Locate the cell with the specified text and output its [x, y] center coordinate. 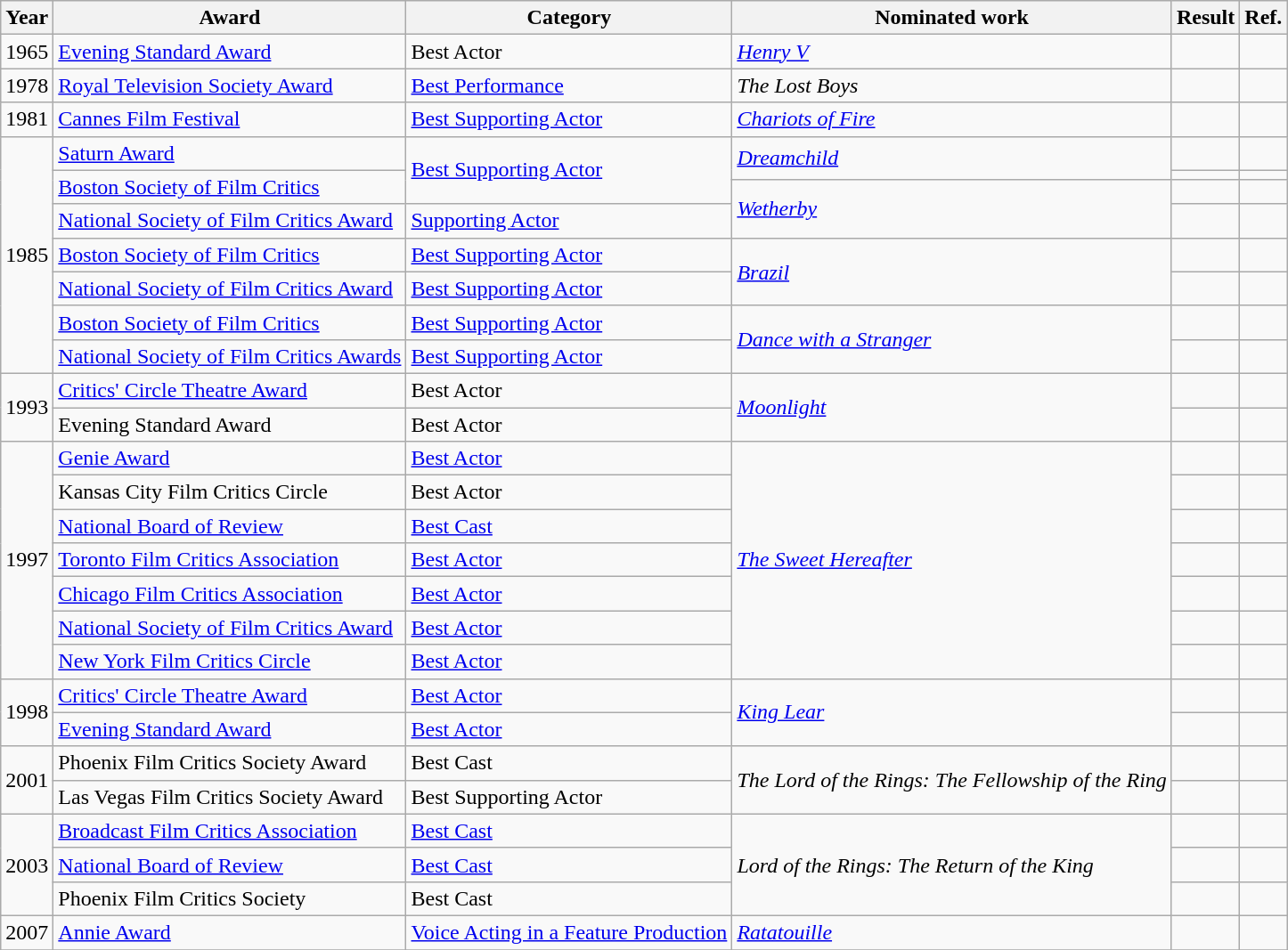
Broadcast Film Critics Association [230, 831]
2003 [27, 865]
New York Film Critics Circle [230, 662]
Chicago Film Critics Association [230, 594]
Dreamchild [952, 158]
Wetherby [952, 208]
The Lost Boys [952, 85]
Moonlight [952, 407]
Year [27, 18]
1993 [27, 407]
Supporting Actor [569, 221]
Nominated work [952, 18]
Las Vegas Film Critics Society Award [230, 797]
Category [569, 18]
Saturn Award [230, 153]
Brazil [952, 272]
The Sweet Hereafter [952, 560]
National Society of Film Critics Awards [230, 356]
Result [1205, 18]
The Lord of the Rings: The Fellowship of the Ring [952, 780]
1985 [27, 255]
1997 [27, 560]
1978 [27, 85]
King Lear [952, 712]
Dance with a Stranger [952, 339]
Phoenix Film Critics Society [230, 898]
Ref. [1263, 18]
Ratatouille [952, 932]
Genie Award [230, 459]
1965 [27, 52]
Henry V [952, 52]
Cannes Film Festival [230, 119]
Royal Television Society Award [230, 85]
1981 [27, 119]
Phoenix Film Critics Society Award [230, 763]
1998 [27, 712]
Chariots of Fire [952, 119]
Award [230, 18]
2007 [27, 932]
Kansas City Film Critics Circle [230, 492]
2001 [27, 780]
Best Performance [569, 85]
Toronto Film Critics Association [230, 560]
Voice Acting in a Feature Production [569, 932]
Lord of the Rings: The Return of the King [952, 865]
Annie Award [230, 932]
